Provide the (x, y) coordinate of the cell's center where the given text is located.  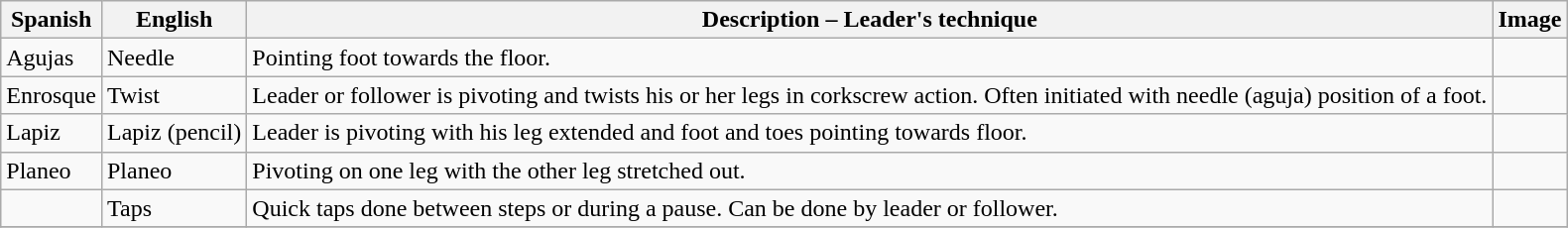
Pivoting on one leg with the other leg stretched out. (870, 171)
Lapiz (52, 133)
Description – Leader's technique (870, 20)
Lapiz (pencil) (174, 133)
Spanish (52, 20)
Taps (174, 208)
Pointing foot towards the floor. (870, 57)
Enrosque (52, 95)
English (174, 20)
Quick taps done between steps or during a pause. Can be done by leader or follower. (870, 208)
Leader or follower is pivoting and twists his or her legs in corkscrew action. Often initiated with needle (aguja) position of a foot. (870, 95)
Needle (174, 57)
Twist (174, 95)
Leader is pivoting with his leg extended and foot and toes pointing towards floor. (870, 133)
Agujas (52, 57)
Image (1529, 20)
